Output the (X, Y) coordinate of the center of the cell containing the given text.  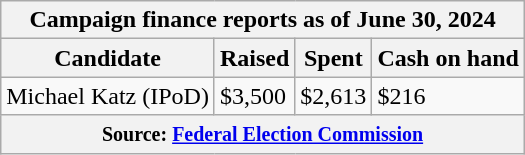
Cash on hand (448, 58)
Candidate (108, 58)
Campaign finance reports as of June 30, 2024 (263, 20)
Source: Federal Election Commission (263, 134)
Michael Katz (IPoD) (108, 96)
$2,613 (334, 96)
Raised (254, 58)
Spent (334, 58)
$3,500 (254, 96)
$216 (448, 96)
